From the cell containing the given text, extract its center point as (x, y) coordinate. 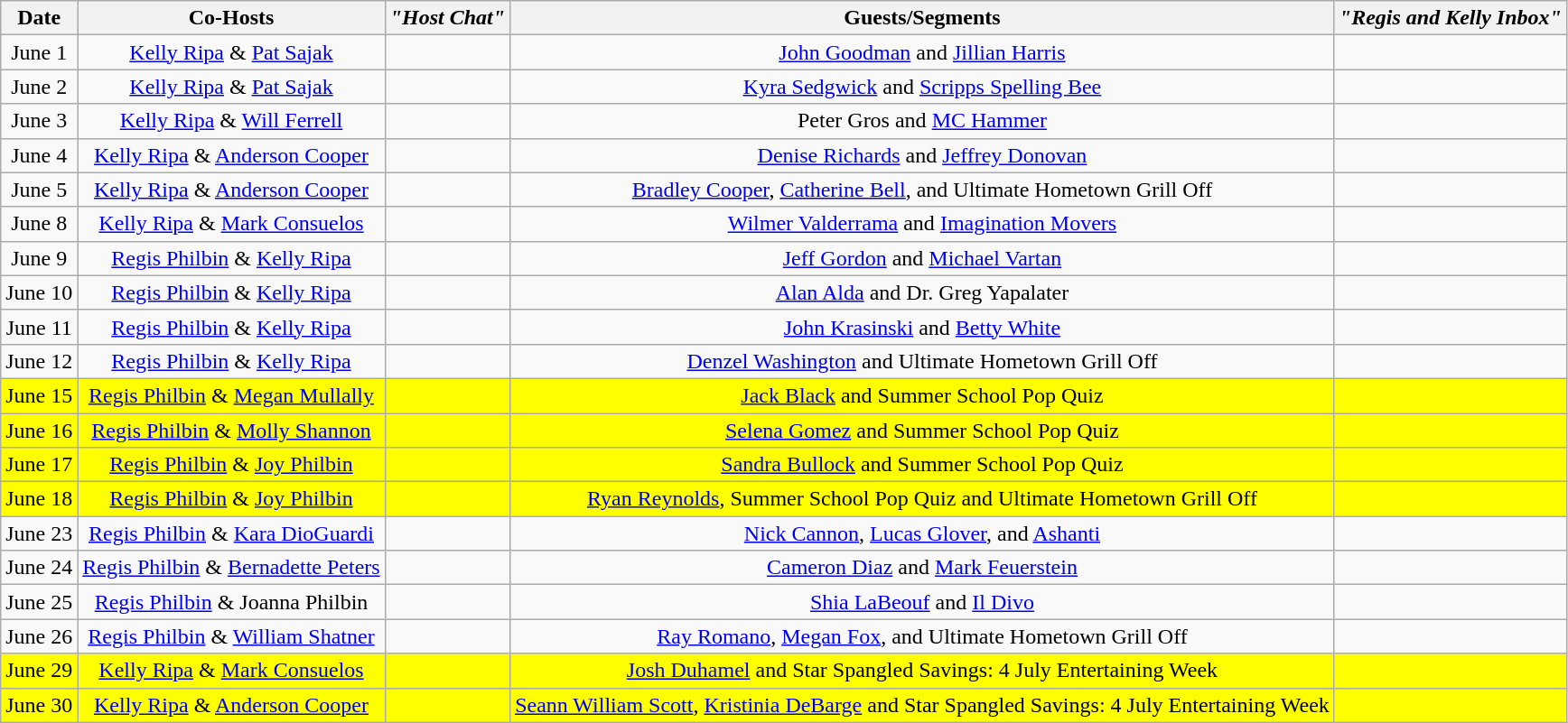
Ray Romano, Megan Fox, and Ultimate Hometown Grill Off (923, 636)
June 3 (40, 121)
"Host Chat" (447, 18)
June 30 (40, 705)
"Regis and Kelly Inbox" (1451, 18)
John Goodman and Jillian Harris (923, 52)
Jeff Gordon and Michael Vartan (923, 258)
Regis Philbin & Joanna Philbin (231, 602)
Denzel Washington and Ultimate Hometown Grill Off (923, 361)
Regis Philbin & William Shatner (231, 636)
Peter Gros and MC Hammer (923, 121)
Regis Philbin & Molly Shannon (231, 431)
Guests/Segments (923, 18)
June 23 (40, 533)
June 1 (40, 52)
Jack Black and Summer School Pop Quiz (923, 395)
June 12 (40, 361)
Date (40, 18)
Seann William Scott, Kristinia DeBarge and Star Spangled Savings: 4 July Entertaining Week (923, 705)
Selena Gomez and Summer School Pop Quiz (923, 431)
June 8 (40, 224)
June 11 (40, 327)
Regis Philbin & Megan Mullally (231, 395)
June 5 (40, 190)
Wilmer Valderrama and Imagination Movers (923, 224)
Co-Hosts (231, 18)
June 18 (40, 499)
Kyra Sedgwick and Scripps Spelling Bee (923, 87)
June 10 (40, 292)
Josh Duhamel and Star Spangled Savings: 4 July Entertaining Week (923, 671)
Shia LaBeouf and Il Divo (923, 602)
Denise Richards and Jeffrey Donovan (923, 155)
June 17 (40, 465)
Sandra Bullock and Summer School Pop Quiz (923, 465)
Nick Cannon, Lucas Glover, and Ashanti (923, 533)
Ryan Reynolds, Summer School Pop Quiz and Ultimate Hometown Grill Off (923, 499)
June 16 (40, 431)
June 24 (40, 568)
June 4 (40, 155)
Regis Philbin & Kara DioGuardi (231, 533)
John Krasinski and Betty White (923, 327)
Kelly Ripa & Will Ferrell (231, 121)
June 9 (40, 258)
Alan Alda and Dr. Greg Yapalater (923, 292)
June 26 (40, 636)
June 15 (40, 395)
Bradley Cooper, Catherine Bell, and Ultimate Hometown Grill Off (923, 190)
June 29 (40, 671)
Regis Philbin & Bernadette Peters (231, 568)
June 2 (40, 87)
Cameron Diaz and Mark Feuerstein (923, 568)
June 25 (40, 602)
